Locate the cell with the specified text and output its [x, y] center coordinate. 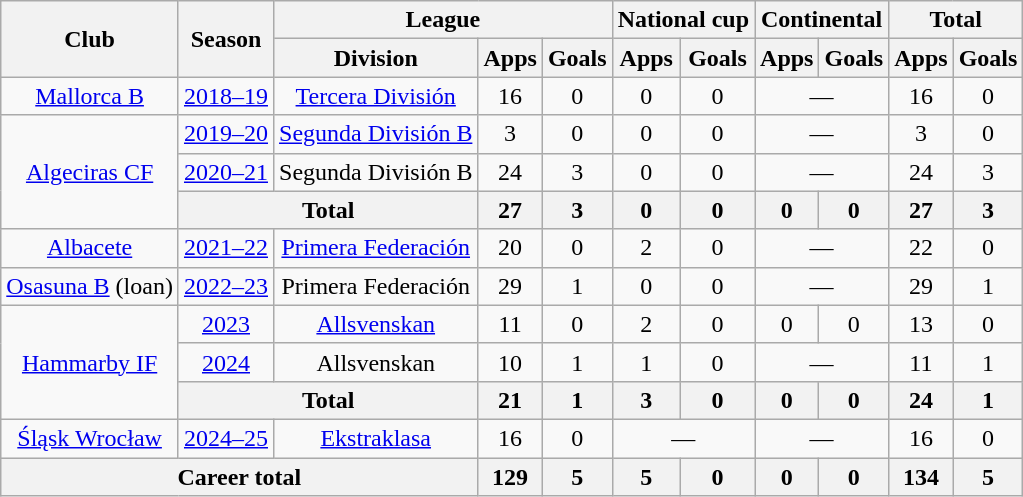
2024–25 [226, 438]
Ekstraklasa [376, 438]
2022–23 [226, 286]
20 [510, 248]
2019–20 [226, 134]
Algeciras CF [90, 172]
2021–22 [226, 248]
129 [510, 477]
Mallorca B [90, 96]
Hammarby IF [90, 362]
13 [921, 324]
22 [921, 248]
10 [510, 362]
134 [921, 477]
Śląsk Wrocław [90, 438]
National cup [683, 20]
2023 [226, 324]
21 [510, 400]
Tercera División [376, 96]
2018–19 [226, 96]
Albacete [90, 248]
2024 [226, 362]
Season [226, 39]
Division [376, 58]
Club [90, 39]
2020–21 [226, 172]
League [444, 20]
Continental [822, 20]
Career total [240, 477]
Osasuna B (loan) [90, 286]
